Detect which cell encompasses the target text, then output its (x, y) center coordinate. 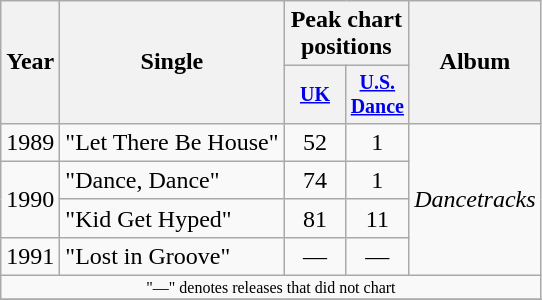
UK (315, 94)
Peak chart positions (346, 34)
"Lost in Groove" (172, 256)
52 (315, 142)
"—" denotes releases that did not chart (271, 288)
"Dance, Dance" (172, 180)
"Kid Get Hyped" (172, 218)
Year (30, 62)
Single (172, 62)
11 (378, 218)
81 (315, 218)
1989 (30, 142)
U.S.Dance (378, 94)
1991 (30, 256)
1990 (30, 199)
74 (315, 180)
Album (475, 62)
Dancetracks (475, 199)
"Let There Be House" (172, 142)
